Detect which cell encompasses the target text, then output its (X, Y) center coordinate. 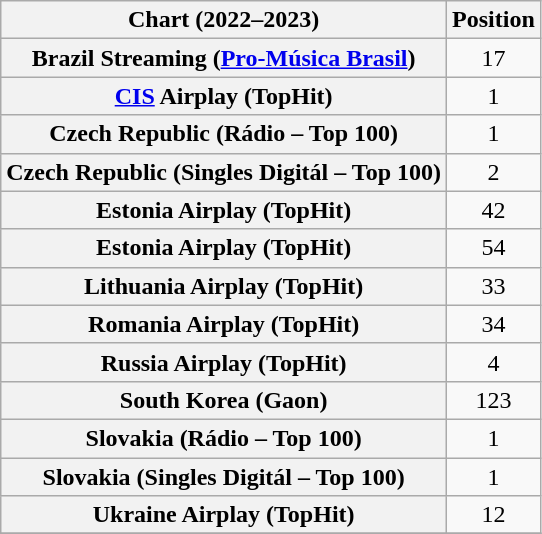
54 (494, 248)
Romania Airplay (TopHit) (224, 324)
Slovakia (Rádio – Top 100) (224, 438)
34 (494, 324)
Slovakia (Singles Digitál – Top 100) (224, 477)
Russia Airplay (TopHit) (224, 362)
Brazil Streaming (Pro-Música Brasil) (224, 58)
17 (494, 58)
Lithuania Airplay (TopHit) (224, 286)
South Korea (Gaon) (224, 400)
12 (494, 515)
123 (494, 400)
Ukraine Airplay (TopHit) (224, 515)
Czech Republic (Singles Digitál – Top 100) (224, 172)
CIS Airplay (TopHit) (224, 96)
42 (494, 210)
Chart (2022–2023) (224, 20)
2 (494, 172)
4 (494, 362)
Position (494, 20)
Czech Republic (Rádio – Top 100) (224, 134)
33 (494, 286)
